Scan for the cell matching the given text and deliver its [x, y] coordinate at center. 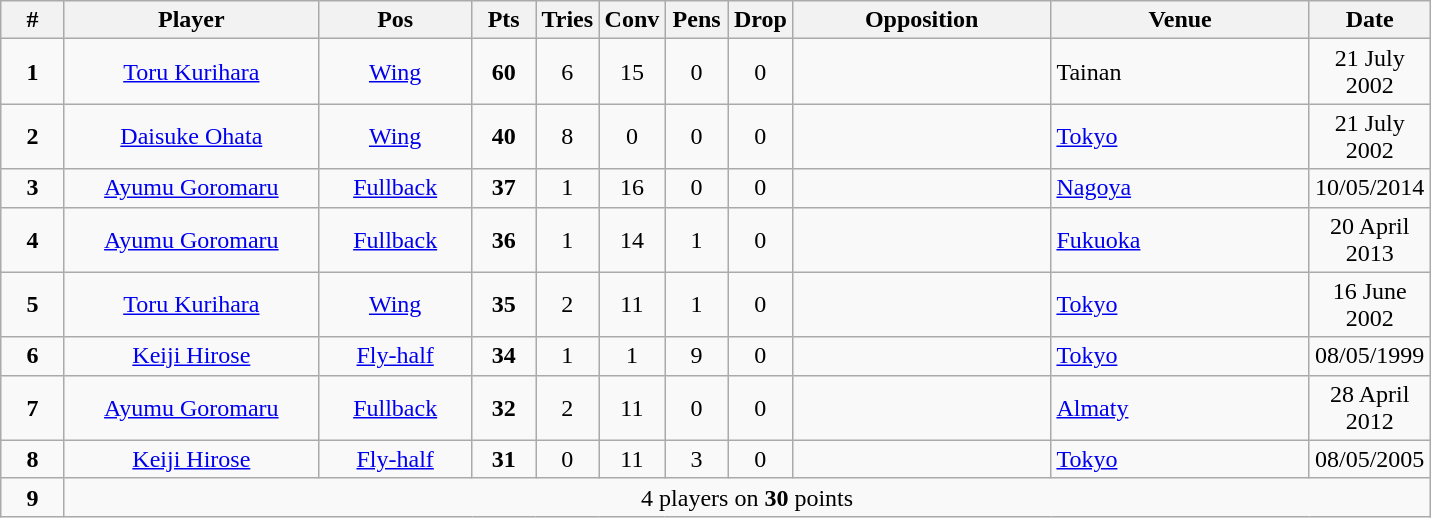
Venue [1180, 20]
60 [504, 72]
32 [504, 408]
34 [504, 356]
Tainan [1180, 72]
37 [504, 188]
Player [191, 20]
Almaty [1180, 408]
4 players on 30 points [747, 497]
08/05/2005 [1369, 459]
20 April 2013 [1369, 240]
28 April 2012 [1369, 408]
# [33, 20]
14 [632, 240]
16 June 2002 [1369, 304]
36 [504, 240]
Opposition [922, 20]
Date [1369, 20]
40 [504, 136]
15 [632, 72]
Pts [504, 20]
Conv [632, 20]
31 [504, 459]
Daisuke Ohata [191, 136]
Pens [697, 20]
Drop [760, 20]
Pos [395, 20]
35 [504, 304]
08/05/1999 [1369, 356]
Tries [568, 20]
4 [33, 240]
16 [632, 188]
Fukuoka [1180, 240]
10/05/2014 [1369, 188]
7 [33, 408]
Nagoya [1180, 188]
5 [33, 304]
